Return the [x, y] coordinate for the center point of the cell that contains the specified text.  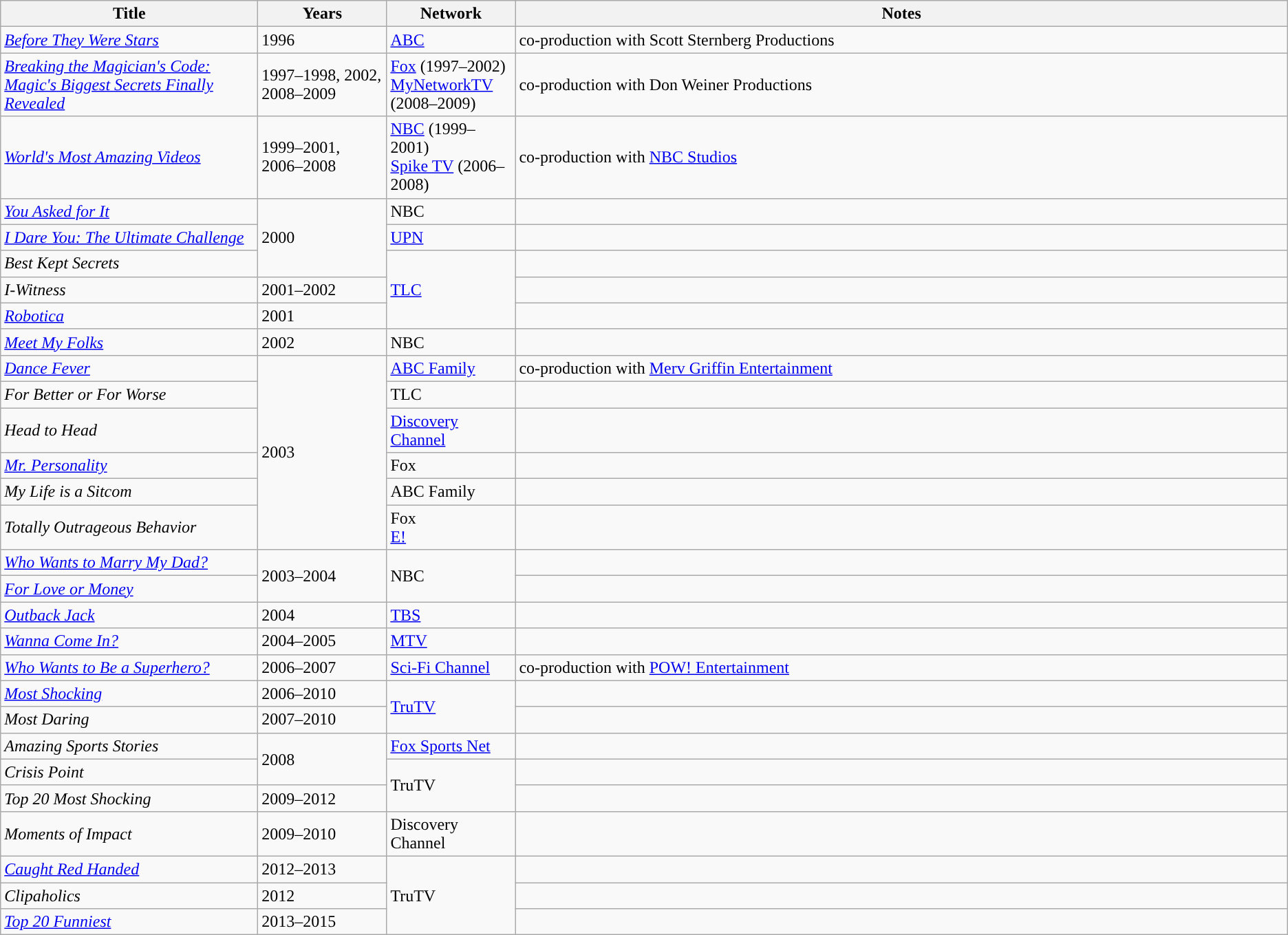
Most Daring [129, 720]
2006–2007 [322, 667]
Before They Were Stars [129, 40]
2001–2002 [322, 290]
2004–2005 [322, 641]
Clipaholics [129, 895]
Robotica [129, 316]
co-production with Merv Griffin Entertainment [901, 368]
2001 [322, 316]
Most Shocking [129, 694]
2009–2012 [322, 798]
For Better or For Worse [129, 394]
Meet My Folks [129, 342]
Who Wants to Be a Superhero? [129, 667]
Title [129, 14]
2000 [322, 237]
Sci-Fi Channel [451, 667]
Who Wants to Marry My Dad? [129, 563]
ABC [451, 40]
I Dare You: The Ultimate Challenge [129, 237]
Network [451, 14]
NBC (1999–2001)Spike TV (2006–2008) [451, 157]
Fox [451, 466]
2007–2010 [322, 720]
2012–2013 [322, 869]
World's Most Amazing Videos [129, 157]
UPN [451, 237]
I-Witness [129, 290]
2009–2010 [322, 834]
co-production with POW! Entertainment [901, 667]
1996 [322, 40]
Crisis Point [129, 772]
FoxE! [451, 527]
2008 [322, 759]
Amazing Sports Stories [129, 746]
2002 [322, 342]
For Love or Money [129, 589]
co-production with Don Weiner Productions [901, 85]
1999–2001, 2006–2008 [322, 157]
Moments of Impact [129, 834]
Wanna Come In? [129, 641]
2003–2004 [322, 576]
Top 20 Most Shocking [129, 798]
2013–2015 [322, 922]
2012 [322, 895]
TBS [451, 615]
Dance Fever [129, 368]
Head to Head [129, 429]
My Life is a Sitcom [129, 492]
Top 20 Funniest [129, 922]
Fox (1997–2002)MyNetworkTV (2008–2009) [451, 85]
1997–1998, 2002, 2008–2009 [322, 85]
Best Kept Secrets [129, 264]
2004 [322, 615]
Breaking the Magician's Code: Magic's Biggest Secrets Finally Revealed [129, 85]
Totally Outrageous Behavior [129, 527]
Fox Sports Net [451, 746]
2003 [322, 452]
Years [322, 14]
co-production with Scott Sternberg Productions [901, 40]
You Asked for It [129, 211]
Caught Red Handed [129, 869]
MTV [451, 641]
Mr. Personality [129, 466]
Notes [901, 14]
co-production with NBC Studios [901, 157]
Outback Jack [129, 615]
2006–2010 [322, 694]
